Identify which cell holds the provided text, then report its [x, y] central coordinate. 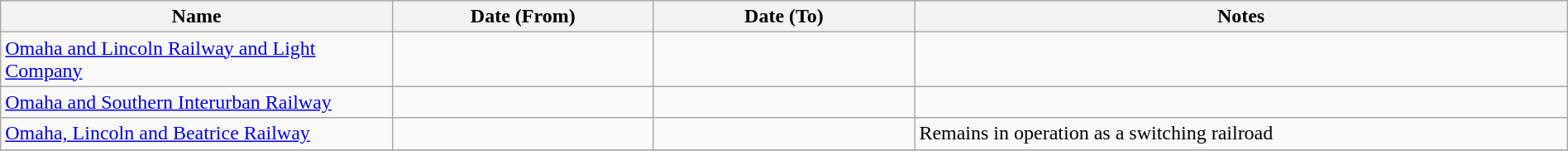
Name [197, 17]
Date (To) [784, 17]
Omaha, Lincoln and Beatrice Railway [197, 134]
Omaha and Southern Interurban Railway [197, 102]
Remains in operation as a switching railroad [1241, 134]
Date (From) [523, 17]
Notes [1241, 17]
Omaha and Lincoln Railway and Light Company [197, 60]
